Output the (x, y) coordinate of the center of the cell containing the given text.  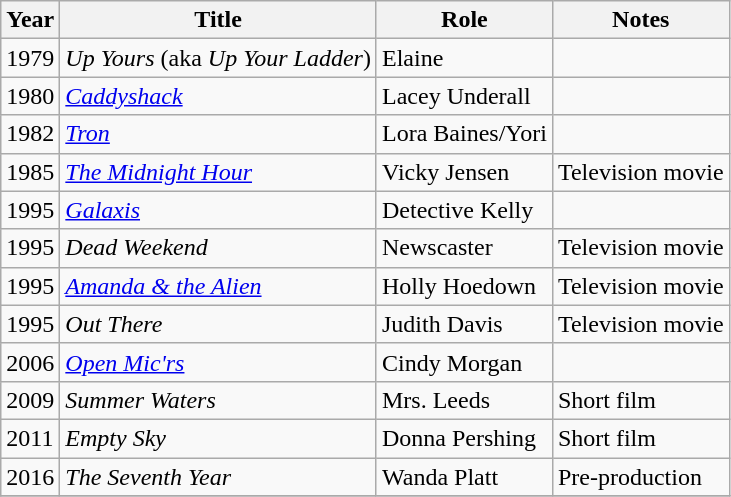
Judith Davis (464, 324)
Out There (218, 324)
Mrs. Leeds (464, 400)
Title (218, 20)
Holly Hoedown (464, 286)
Summer Waters (218, 400)
Wanda Platt (464, 477)
1985 (30, 172)
The Seventh Year (218, 477)
Up Yours (aka Up Your Ladder) (218, 58)
Caddyshack (218, 96)
1980 (30, 96)
Detective Kelly (464, 210)
2016 (30, 477)
Lora Baines/Yori (464, 134)
Cindy Morgan (464, 362)
Notes (640, 20)
Role (464, 20)
Vicky Jensen (464, 172)
Open Mic'rs (218, 362)
2011 (30, 438)
1979 (30, 58)
Year (30, 20)
Galaxis (218, 210)
Donna Pershing (464, 438)
2006 (30, 362)
Empty Sky (218, 438)
1982 (30, 134)
Elaine (464, 58)
Newscaster (464, 248)
The Midnight Hour (218, 172)
2009 (30, 400)
Tron (218, 134)
Amanda & the Alien (218, 286)
Pre-production (640, 477)
Lacey Underall (464, 96)
Dead Weekend (218, 248)
